Identify which cell holds the provided text, then report its (x, y) central coordinate. 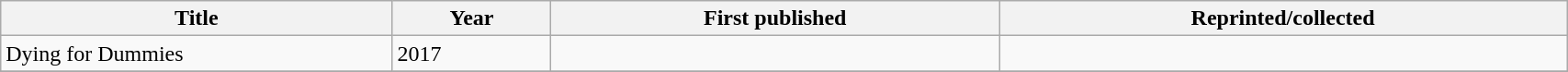
Year (472, 18)
First published (775, 18)
2017 (472, 54)
Title (197, 18)
Dying for Dummies (197, 54)
Reprinted/collected (1283, 18)
